For the text-containing cell, return its midpoint in [X, Y] coordinate format. 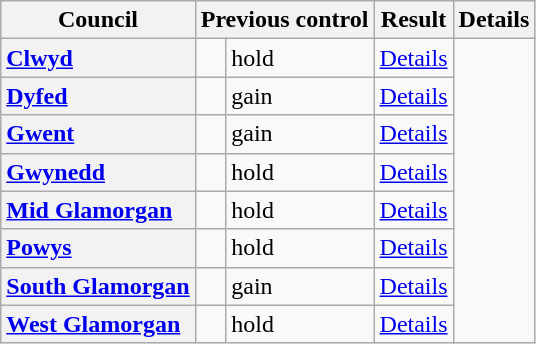
Powys [98, 248]
Gwent [98, 134]
South Glamorgan [98, 286]
Previous control [284, 20]
Clwyd [98, 58]
Gwynedd [98, 172]
Dyfed [98, 96]
Result [414, 20]
Mid Glamorgan [98, 210]
West Glamorgan [98, 324]
Council [98, 20]
